From the cell containing the given text, extract its center point as [x, y] coordinate. 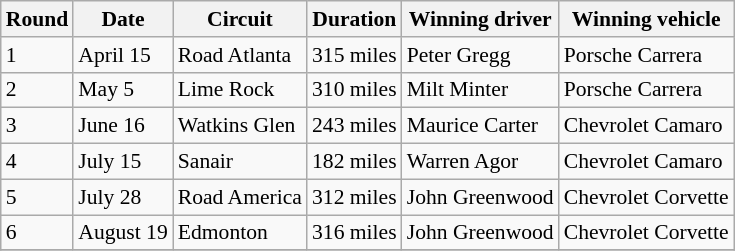
Edmonton [240, 233]
Circuit [240, 19]
2 [38, 90]
Winning vehicle [646, 19]
July 28 [122, 197]
Road Atlanta [240, 55]
3 [38, 126]
Sanair [240, 162]
Peter Gregg [480, 55]
243 miles [354, 126]
Date [122, 19]
July 15 [122, 162]
April 15 [122, 55]
Round [38, 19]
Watkins Glen [240, 126]
315 miles [354, 55]
4 [38, 162]
1 [38, 55]
Maurice Carter [480, 126]
Road America [240, 197]
August 19 [122, 233]
Warren Agor [480, 162]
5 [38, 197]
310 miles [354, 90]
312 miles [354, 197]
May 5 [122, 90]
Winning driver [480, 19]
Lime Rock [240, 90]
Milt Minter [480, 90]
6 [38, 233]
Duration [354, 19]
182 miles [354, 162]
June 16 [122, 126]
316 miles [354, 233]
